From the cell containing the given text, extract its center point as [X, Y] coordinate. 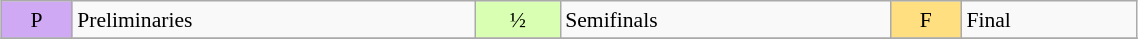
Preliminaries [274, 20]
½ [518, 20]
Semifinals [725, 20]
P [36, 20]
F [926, 20]
Final [1049, 20]
